Return (X, Y) of the center of cell containing provided text 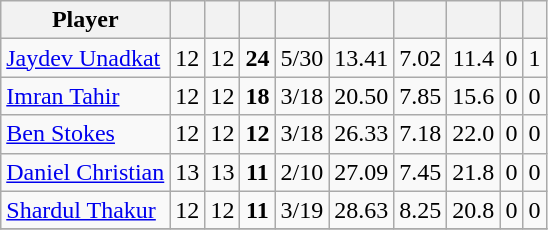
21.8 (474, 172)
5/30 (302, 58)
Ben Stokes (86, 134)
28.63 (362, 210)
18 (258, 96)
22.0 (474, 134)
3/19 (302, 210)
Shardul Thakur (86, 210)
1 (534, 58)
8.25 (420, 210)
7.18 (420, 134)
7.85 (420, 96)
Imran Tahir (86, 96)
7.45 (420, 172)
7.02 (420, 58)
11.4 (474, 58)
27.09 (362, 172)
26.33 (362, 134)
13.41 (362, 58)
24 (258, 58)
20.8 (474, 210)
Jaydev Unadkat (86, 58)
Daniel Christian (86, 172)
20.50 (362, 96)
2/10 (302, 172)
15.6 (474, 96)
Player (86, 20)
